Extract the [x, y] coordinate from the center of the cell holding the provided text.  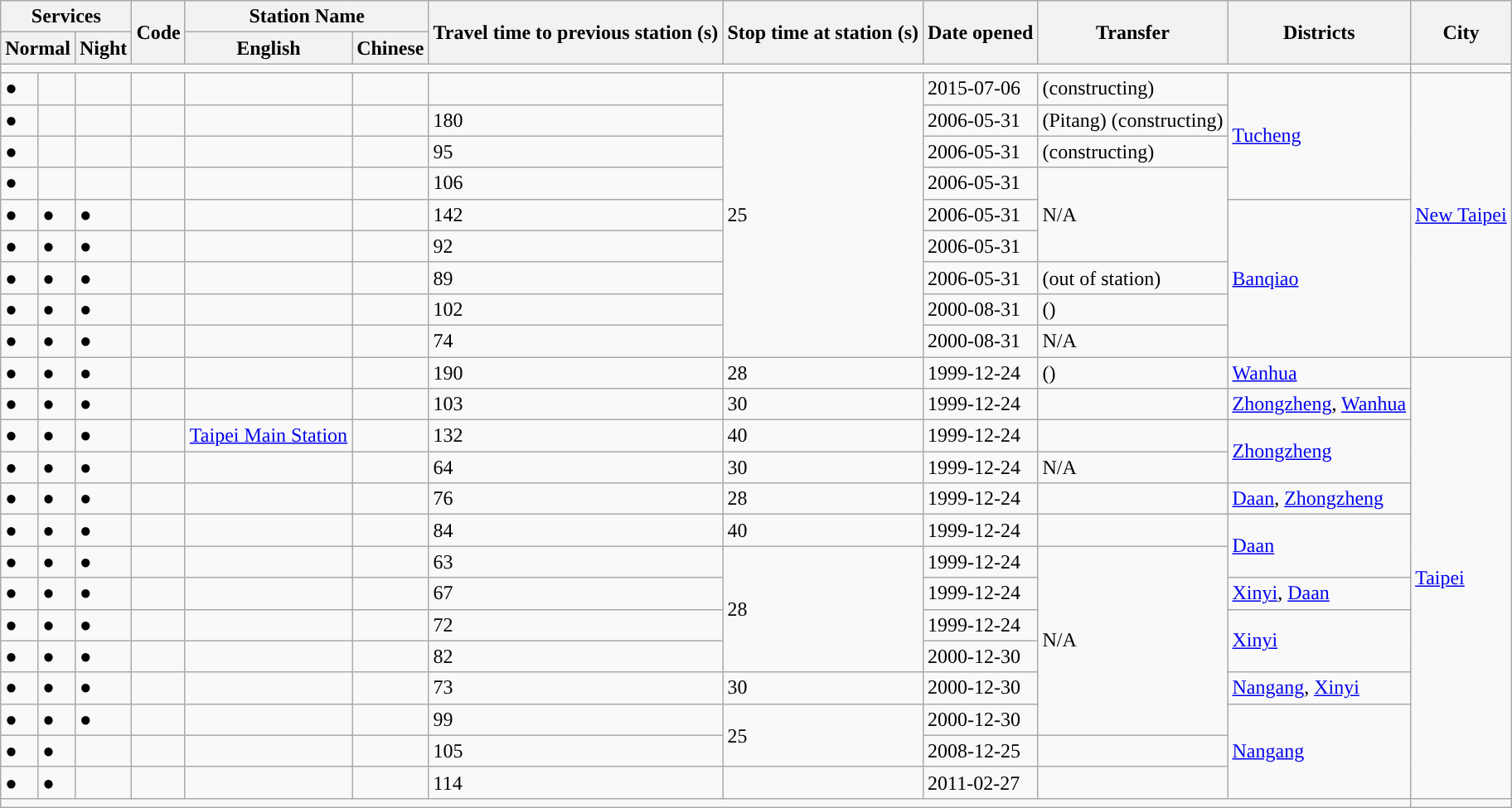
63 [575, 562]
Travel time to previous station (s) [575, 32]
103 [575, 404]
Daan, Zhongzheng [1320, 499]
Wanhua [1320, 372]
114 [575, 782]
Transfer [1132, 32]
180 [575, 120]
2015-07-06 [981, 89]
Station Name [307, 17]
102 [575, 309]
Zhongzheng [1320, 452]
72 [575, 625]
Tucheng [1320, 136]
64 [575, 467]
74 [575, 341]
105 [575, 751]
Taipei Main Station [269, 436]
95 [575, 152]
106 [575, 183]
New Taipei [1461, 215]
2011-02-27 [981, 782]
142 [575, 215]
Banqiao [1320, 278]
92 [575, 246]
City [1461, 32]
Normal [38, 48]
2008-12-25 [981, 751]
Date opened [981, 32]
99 [575, 719]
67 [575, 593]
73 [575, 688]
Xinyi, Daan [1320, 593]
84 [575, 530]
(Pitang) (constructing) [1132, 120]
82 [575, 656]
Nangang [1320, 751]
Code [158, 32]
Taipei [1461, 577]
Zhongzheng, Wanhua [1320, 404]
Daan [1320, 546]
Night [103, 48]
Districts [1320, 32]
76 [575, 499]
132 [575, 436]
Chinese [390, 48]
Nangang, Xinyi [1320, 688]
English [269, 48]
190 [575, 372]
Services [66, 17]
Xinyi [1320, 641]
89 [575, 278]
Stop time at station (s) [823, 32]
(out of station) [1132, 278]
